Detect which cell encompasses the target text, then output its [X, Y] center coordinate. 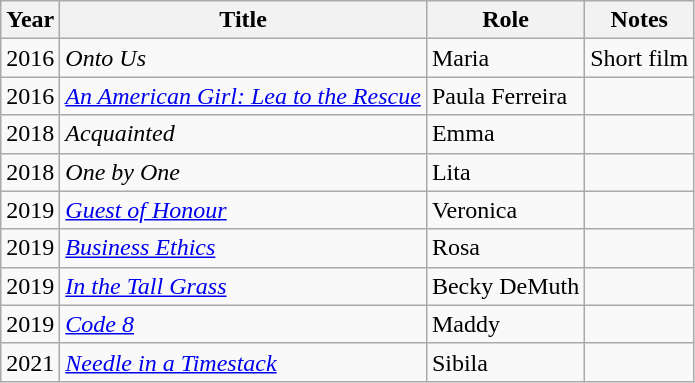
Needle in a Timestack [244, 362]
One by One [244, 172]
Maddy [505, 324]
Rosa [505, 248]
Short film [640, 58]
Emma [505, 134]
Role [505, 20]
Becky DeMuth [505, 286]
Lita [505, 172]
Guest of Honour [244, 210]
Title [244, 20]
Code 8 [244, 324]
Onto Us [244, 58]
Sibila [505, 362]
Business Ethics [244, 248]
An American Girl: Lea to the Rescue [244, 96]
Veronica [505, 210]
Maria [505, 58]
In the Tall Grass [244, 286]
Year [30, 20]
Paula Ferreira [505, 96]
Acquainted [244, 134]
2021 [30, 362]
Notes [640, 20]
